From the cell containing the given text, extract its center point as (X, Y) coordinate. 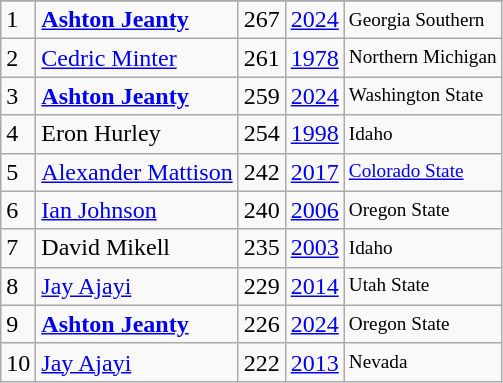
Utah State (422, 286)
Cedric Minter (137, 58)
Ian Johnson (137, 210)
1978 (314, 58)
Washington State (422, 96)
10 (18, 362)
Northern Michigan (422, 58)
2003 (314, 248)
2006 (314, 210)
254 (262, 134)
Colorado State (422, 172)
259 (262, 96)
1998 (314, 134)
Nevada (422, 362)
Alexander Mattison (137, 172)
Eron Hurley (137, 134)
229 (262, 286)
2 (18, 58)
222 (262, 362)
235 (262, 248)
261 (262, 58)
2017 (314, 172)
4 (18, 134)
8 (18, 286)
240 (262, 210)
David Mikell (137, 248)
3 (18, 96)
2013 (314, 362)
226 (262, 324)
Georgia Southern (422, 20)
9 (18, 324)
242 (262, 172)
7 (18, 248)
6 (18, 210)
2014 (314, 286)
1 (18, 20)
5 (18, 172)
267 (262, 20)
